Output the [x, y] coordinate of the center of the cell containing the given text.  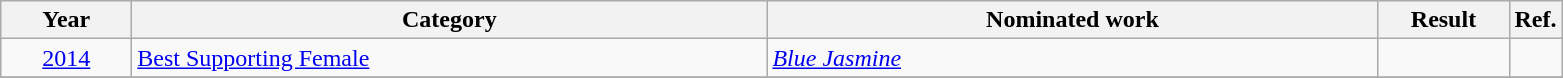
2014 [66, 58]
Nominated work [1072, 20]
Result [1444, 20]
Blue Jasmine [1072, 58]
Ref. [1536, 20]
Category [450, 20]
Year [66, 20]
Best Supporting Female [450, 58]
